Scan for the cell matching the given text and deliver its (x, y) coordinate at center. 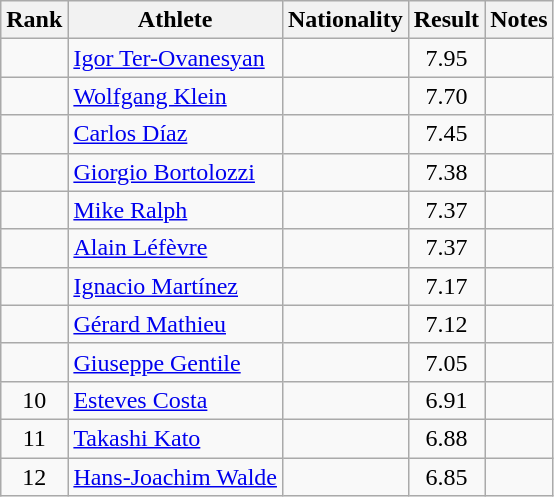
7.38 (446, 172)
Esteves Costa (176, 400)
11 (34, 438)
Hans-Joachim Walde (176, 477)
Igor Ter-Ovanesyan (176, 58)
Giorgio Bortolozzi (176, 172)
7.12 (446, 324)
Takashi Kato (176, 438)
Ignacio Martínez (176, 286)
6.88 (446, 438)
12 (34, 477)
7.70 (446, 96)
Wolfgang Klein (176, 96)
Athlete (176, 20)
Nationality (345, 20)
Giuseppe Gentile (176, 362)
6.85 (446, 477)
6.91 (446, 400)
10 (34, 400)
Rank (34, 20)
Mike Ralph (176, 210)
7.05 (446, 362)
7.95 (446, 58)
Result (446, 20)
7.45 (446, 134)
7.17 (446, 286)
Gérard Mathieu (176, 324)
Carlos Díaz (176, 134)
Alain Léfèvre (176, 248)
Notes (519, 20)
